Output the (X, Y) coordinate of the center of the cell containing the given text.  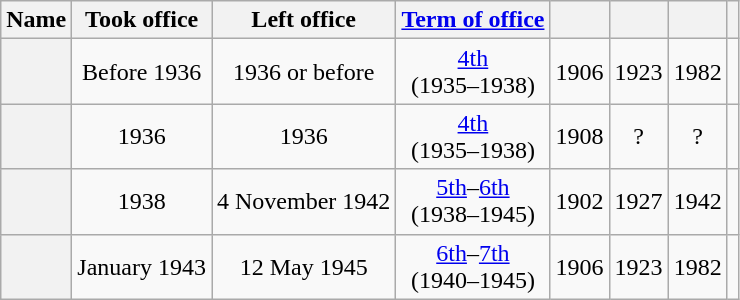
1936 or before (304, 72)
1938 (142, 202)
1942 (698, 202)
Before 1936 (142, 72)
4 November 1942 (304, 202)
6th–7th(1940–1945) (473, 266)
Name (36, 20)
Left office (304, 20)
Term of office (473, 20)
Took office (142, 20)
12 May 1945 (304, 266)
1902 (580, 202)
1908 (580, 136)
January 1943 (142, 266)
1927 (638, 202)
5th–6th(1938–1945) (473, 202)
